Detect which cell encompasses the target text, then output its (x, y) center coordinate. 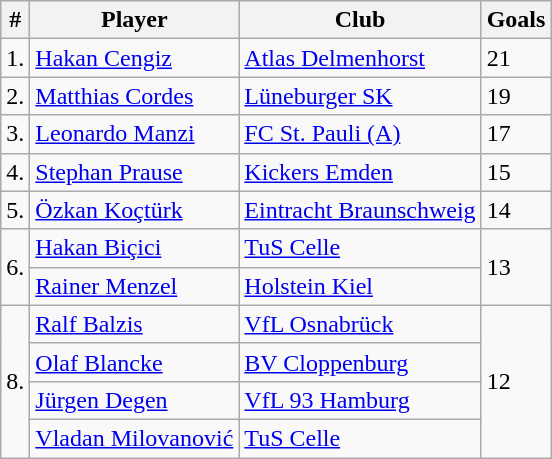
Vladan Milovanović (134, 438)
1. (16, 58)
Olaf Blancke (134, 362)
Atlas Delmenhorst (360, 58)
12 (516, 381)
VfL 93 Hamburg (360, 400)
Ralf Balzis (134, 324)
6. (16, 267)
19 (516, 96)
BV Cloppenburg (360, 362)
Rainer Menzel (134, 286)
17 (516, 134)
Leonardo Manzi (134, 134)
Goals (516, 20)
14 (516, 210)
Matthias Cordes (134, 96)
Lüneburger SK (360, 96)
2. (16, 96)
FC St. Pauli (A) (360, 134)
Jürgen Degen (134, 400)
Kickers Emden (360, 172)
Stephan Prause (134, 172)
13 (516, 267)
Eintracht Braunschweig (360, 210)
8. (16, 381)
5. (16, 210)
4. (16, 172)
Player (134, 20)
Hakan Cengiz (134, 58)
15 (516, 172)
21 (516, 58)
3. (16, 134)
Özkan Koçtürk (134, 210)
Club (360, 20)
# (16, 20)
Hakan Biçici (134, 248)
Holstein Kiel (360, 286)
VfL Osnabrück (360, 324)
